Provide the (x, y) coordinate of the cell's center where the given text is located.  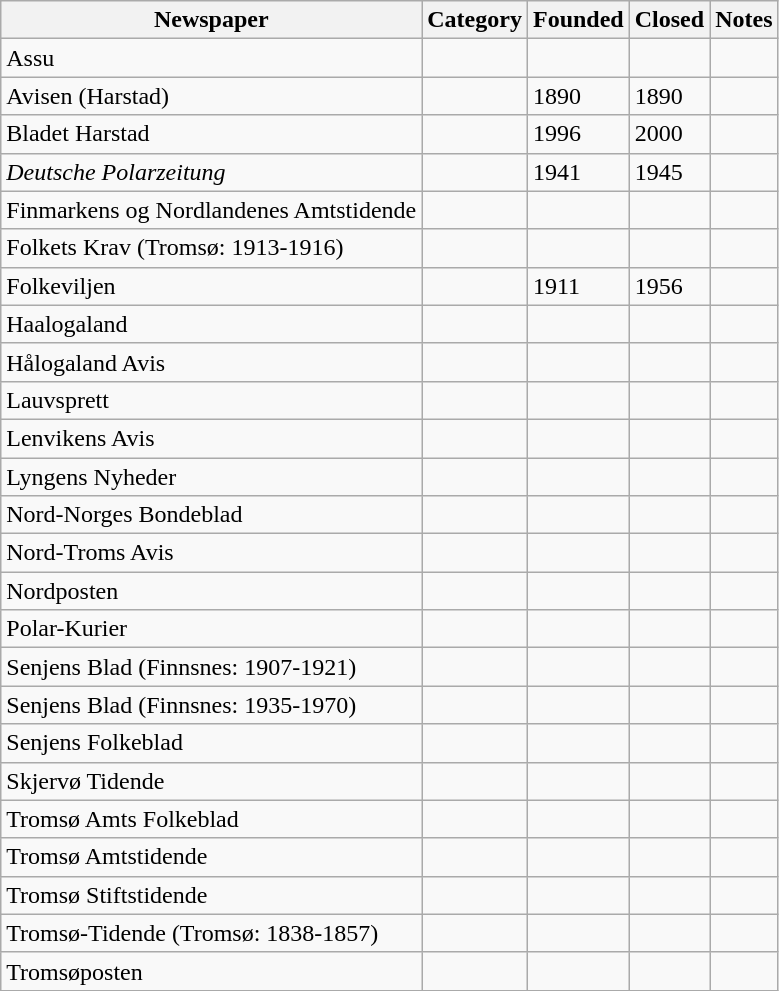
Founded (578, 20)
1911 (578, 286)
Nord-Troms Avis (212, 553)
1945 (669, 172)
Finmarkens og Nordlandenes Amtstidende (212, 210)
Tromsøposten (212, 971)
Folkeviljen (212, 286)
Tromsø-Tidende (Tromsø: 1838-1857) (212, 933)
Deutsche Polarzeitung (212, 172)
2000 (669, 134)
Skjervø Tidende (212, 781)
Newspaper (212, 20)
Hålogaland Avis (212, 362)
1956 (669, 286)
Nordposten (212, 591)
Senjens Folkeblad (212, 743)
Closed (669, 20)
Polar-Kurier (212, 629)
1941 (578, 172)
Notes (744, 20)
Bladet Harstad (212, 134)
Tromsø Amtstidende (212, 857)
Tromsø Stiftstidende (212, 895)
Tromsø Amts Folkeblad (212, 819)
Assu (212, 58)
1996 (578, 134)
Folkets Krav (Tromsø: 1913-1916) (212, 248)
Lauvsprett (212, 400)
Senjens Blad (Finnsnes: 1907-1921) (212, 667)
Category (475, 20)
Avisen (Harstad) (212, 96)
Lenvikens Avis (212, 438)
Haalogaland (212, 324)
Nord-Norges Bondeblad (212, 515)
Lyngens Nyheder (212, 477)
Senjens Blad (Finnsnes: 1935-1970) (212, 705)
